Pinpoint the cell where the given text exists, returning its [X, Y] midpoint coordinate. 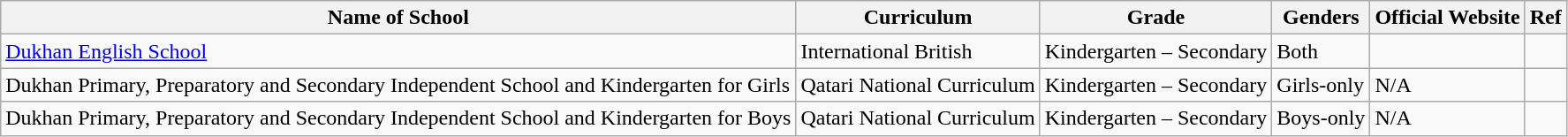
Name of School [398, 18]
International British [918, 51]
Grade [1155, 18]
Dukhan English School [398, 51]
Dukhan Primary, Preparatory and Secondary Independent School and Kindergarten for Girls [398, 85]
Dukhan Primary, Preparatory and Secondary Independent School and Kindergarten for Boys [398, 118]
Boys-only [1322, 118]
Girls-only [1322, 85]
Genders [1322, 18]
Ref [1546, 18]
Curriculum [918, 18]
Both [1322, 51]
Official Website [1447, 18]
